Return (X, Y) of the center of cell containing provided text 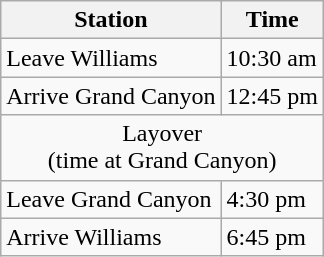
Station (111, 20)
Layover(time at Grand Canyon) (162, 148)
Arrive Williams (111, 237)
Leave Williams (111, 58)
4:30 pm (272, 199)
10:30 am (272, 58)
6:45 pm (272, 237)
12:45 pm (272, 96)
Leave Grand Canyon (111, 199)
Arrive Grand Canyon (111, 96)
Time (272, 20)
